Extract the (x, y) coordinate from the center of the cell holding the provided text.  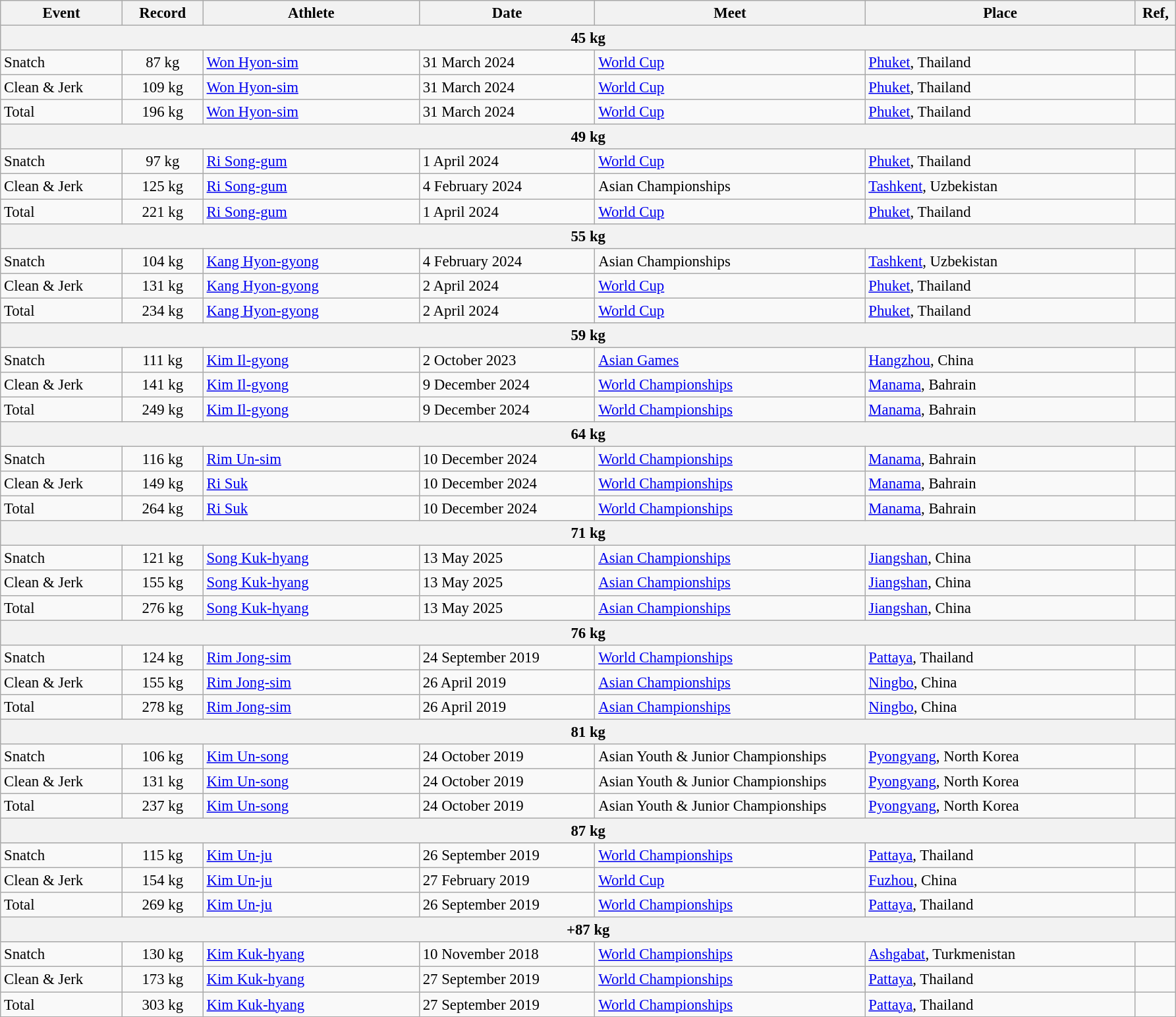
276 kg (162, 608)
124 kg (162, 657)
49 kg (588, 137)
115 kg (162, 856)
Event (62, 13)
106 kg (162, 757)
97 kg (162, 161)
237 kg (162, 806)
116 kg (162, 459)
Fuzhou, China (1000, 881)
+87 kg (588, 930)
121 kg (162, 558)
111 kg (162, 360)
76 kg (588, 633)
45 kg (588, 38)
104 kg (162, 261)
Ashgabat, Turkmenistan (1000, 955)
Hangzhou, China (1000, 360)
109 kg (162, 88)
10 November 2018 (507, 955)
173 kg (162, 979)
303 kg (162, 1004)
Rim Un-sim (311, 459)
Meet (730, 13)
Athlete (311, 13)
59 kg (588, 335)
141 kg (162, 385)
24 September 2019 (507, 657)
269 kg (162, 905)
71 kg (588, 533)
125 kg (162, 187)
Place (1000, 13)
234 kg (162, 310)
130 kg (162, 955)
27 February 2019 (507, 881)
Record (162, 13)
2 October 2023 (507, 360)
264 kg (162, 509)
154 kg (162, 881)
221 kg (162, 212)
81 kg (588, 732)
55 kg (588, 236)
Ref, (1156, 13)
Date (507, 13)
278 kg (162, 707)
Asian Games (730, 360)
249 kg (162, 409)
64 kg (588, 434)
196 kg (162, 112)
149 kg (162, 484)
